Determine the (x, y) coordinate at the center of the cell enclosing the given text.  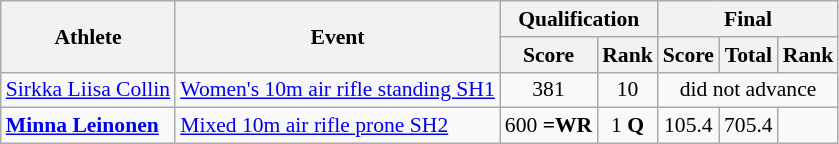
Women's 10m air rifle standing SH1 (338, 90)
Minna Leinonen (88, 126)
705.4 (748, 126)
Final (748, 19)
Mixed 10m air rifle prone SH2 (338, 126)
10 (628, 90)
381 (548, 90)
did not advance (748, 90)
1 Q (628, 126)
Sirkka Liisa Collin (88, 90)
Event (338, 36)
Athlete (88, 36)
Qualification (579, 19)
600 =WR (548, 126)
105.4 (688, 126)
Total (748, 55)
